Pinpoint the cell where the given text exists, returning its [x, y] midpoint coordinate. 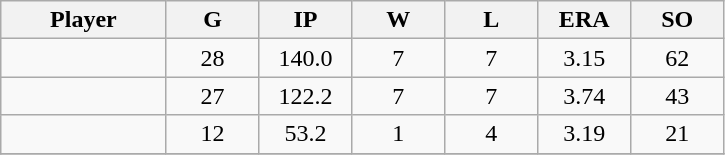
3.15 [584, 58]
Player [84, 20]
SO [678, 20]
62 [678, 58]
43 [678, 96]
1 [398, 134]
3.19 [584, 134]
4 [492, 134]
122.2 [306, 96]
53.2 [306, 134]
W [398, 20]
140.0 [306, 58]
27 [212, 96]
ERA [584, 20]
12 [212, 134]
21 [678, 134]
3.74 [584, 96]
G [212, 20]
IP [306, 20]
L [492, 20]
28 [212, 58]
